Search for the cell housing the specified text and yield its [x, y] center coordinate. 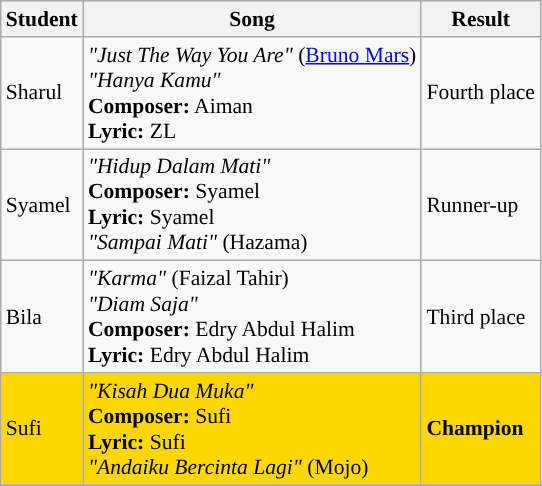
Syamel [42, 205]
Sufi [42, 429]
Song [252, 19]
"Kisah Dua Muka" Composer: Sufi Lyric: Sufi "Andaiku Bercinta Lagi" (Mojo) [252, 429]
Result [480, 19]
"Hidup Dalam Mati" Composer: Syamel Lyric: Syamel "Sampai Mati" (Hazama) [252, 205]
Bila [42, 317]
Champion [480, 429]
Student [42, 19]
"Karma" (Faizal Tahir) "Diam Saja" Composer: Edry Abdul Halim Lyric: Edry Abdul Halim [252, 317]
Runner-up [480, 205]
Fourth place [480, 93]
"Just The Way You Are" (Bruno Mars) "Hanya Kamu" Composer: Aiman Lyric: ZL [252, 93]
Third place [480, 317]
Sharul [42, 93]
